Determine the (X, Y) coordinate at the center of the cell enclosing the given text.  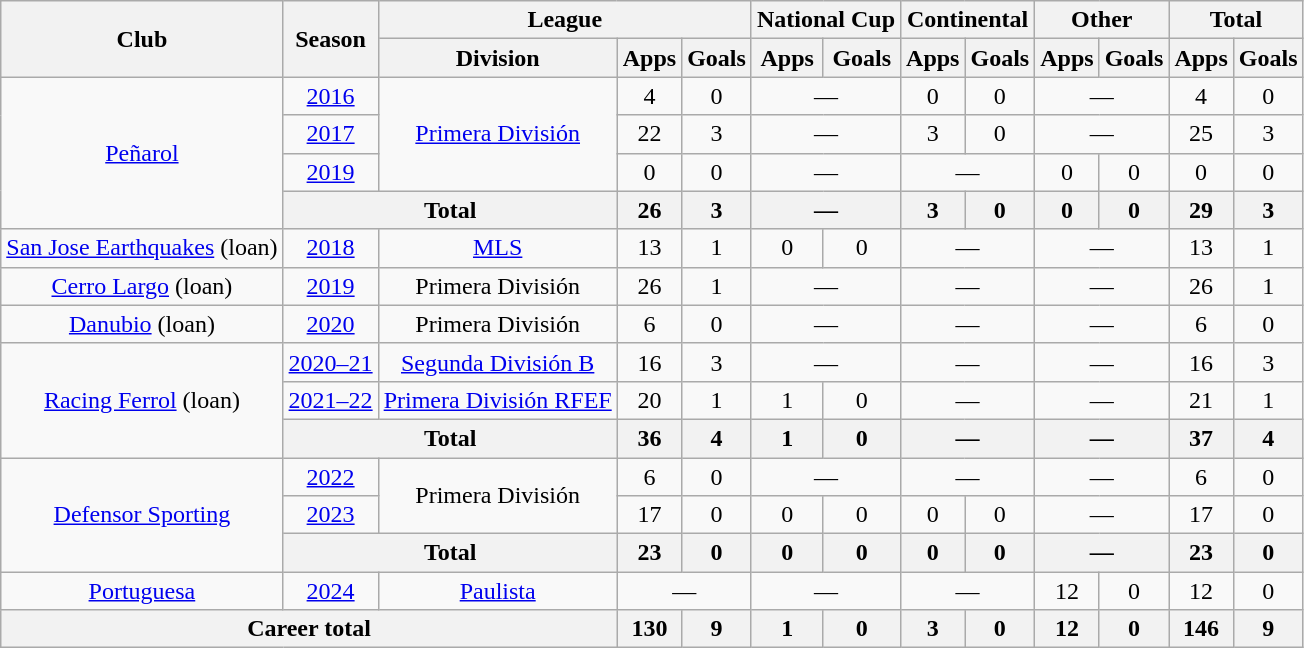
Primera División RFEF (498, 400)
National Cup (826, 20)
Cerro Largo (loan) (142, 286)
37 (1201, 438)
Racing Ferrol (loan) (142, 400)
2021–22 (330, 400)
Defensor Sporting (142, 515)
Peñarol (142, 153)
MLS (498, 248)
League (564, 20)
21 (1201, 400)
Other (1102, 20)
Continental (968, 20)
Club (142, 39)
Portuguesa (142, 591)
29 (1201, 210)
22 (649, 134)
2024 (330, 591)
Season (330, 39)
146 (1201, 629)
130 (649, 629)
Division (498, 58)
2023 (330, 515)
San Jose Earthquakes (loan) (142, 248)
Career total (309, 629)
20 (649, 400)
2018 (330, 248)
2020 (330, 324)
2022 (330, 477)
36 (649, 438)
Danubio (loan) (142, 324)
25 (1201, 134)
2020–21 (330, 362)
2016 (330, 96)
Segunda División B (498, 362)
Paulista (498, 591)
2017 (330, 134)
